Capture the cell that displays the provided text and extract its (X, Y) central coordinate. 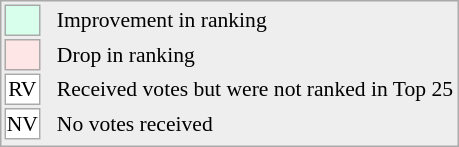
Received votes but were not ranked in Top 25 (254, 90)
NV (22, 124)
Drop in ranking (254, 55)
Improvement in ranking (254, 20)
No votes received (254, 124)
RV (22, 90)
